Determine the [X, Y] coordinate at the center of the cell enclosing the given text.  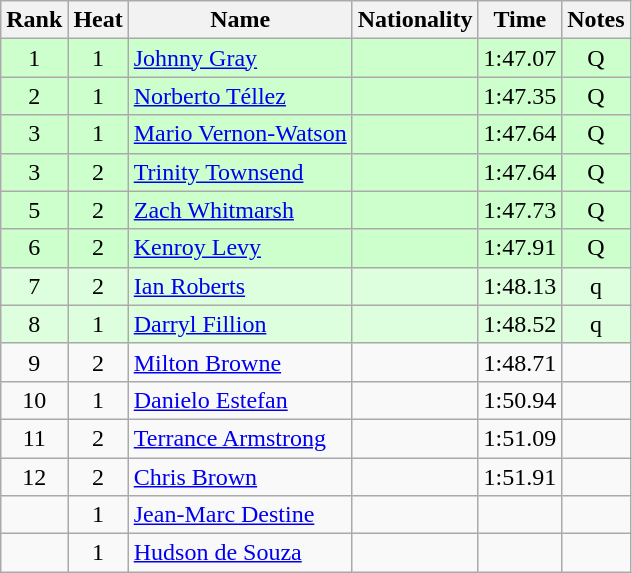
Ian Roberts [240, 286]
Zach Whitmarsh [240, 210]
1:51.09 [520, 438]
1:51.91 [520, 477]
Kenroy Levy [240, 248]
Time [520, 20]
9 [34, 362]
Norberto Téllez [240, 96]
Notes [596, 20]
Danielo Estefan [240, 400]
Name [240, 20]
1:47.73 [520, 210]
1:47.35 [520, 96]
1:47.91 [520, 248]
10 [34, 400]
Nationality [415, 20]
Hudson de Souza [240, 553]
Jean-Marc Destine [240, 515]
1:48.71 [520, 362]
7 [34, 286]
Mario Vernon-Watson [240, 134]
11 [34, 438]
Rank [34, 20]
5 [34, 210]
Milton Browne [240, 362]
Trinity Townsend [240, 172]
8 [34, 324]
Darryl Fillion [240, 324]
Terrance Armstrong [240, 438]
6 [34, 248]
12 [34, 477]
Johnny Gray [240, 58]
1:48.52 [520, 324]
1:50.94 [520, 400]
Chris Brown [240, 477]
1:48.13 [520, 286]
Heat [98, 20]
1:47.07 [520, 58]
